For the text-containing cell, return its midpoint in (X, Y) coordinate format. 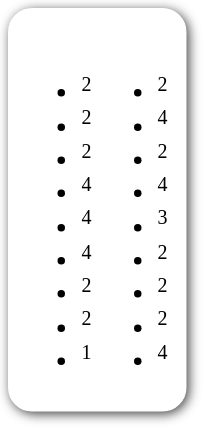
242432224 (132, 210)
222444221 (56, 210)
